Pinpoint the cell where the given text exists, returning its (X, Y) midpoint coordinate. 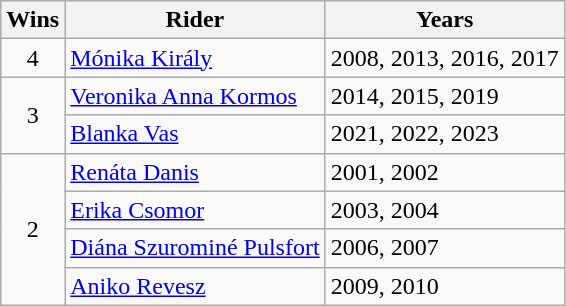
Aniko Revesz (195, 286)
4 (33, 58)
2 (33, 229)
Renáta Danis (195, 172)
2014, 2015, 2019 (444, 96)
2001, 2002 (444, 172)
Wins (33, 20)
Years (444, 20)
Blanka Vas (195, 134)
2006, 2007 (444, 248)
2021, 2022, 2023 (444, 134)
Diána Szurominé Pulsfort (195, 248)
2009, 2010 (444, 286)
Veronika Anna Kormos (195, 96)
2003, 2004 (444, 210)
Rider (195, 20)
Erika Csomor (195, 210)
Mónika Király (195, 58)
2008, 2013, 2016, 2017 (444, 58)
3 (33, 115)
